Capture the cell that displays the provided text and extract its [X, Y] central coordinate. 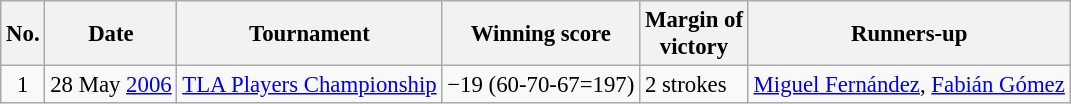
Date [111, 34]
Margin ofvictory [694, 34]
−19 (60-70-67=197) [541, 85]
Runners-up [909, 34]
Winning score [541, 34]
Tournament [310, 34]
2 strokes [694, 85]
28 May 2006 [111, 85]
Miguel Fernández, Fabián Gómez [909, 85]
No. [23, 34]
TLA Players Championship [310, 85]
1 [23, 85]
